For the text-containing cell, return its midpoint in [X, Y] coordinate format. 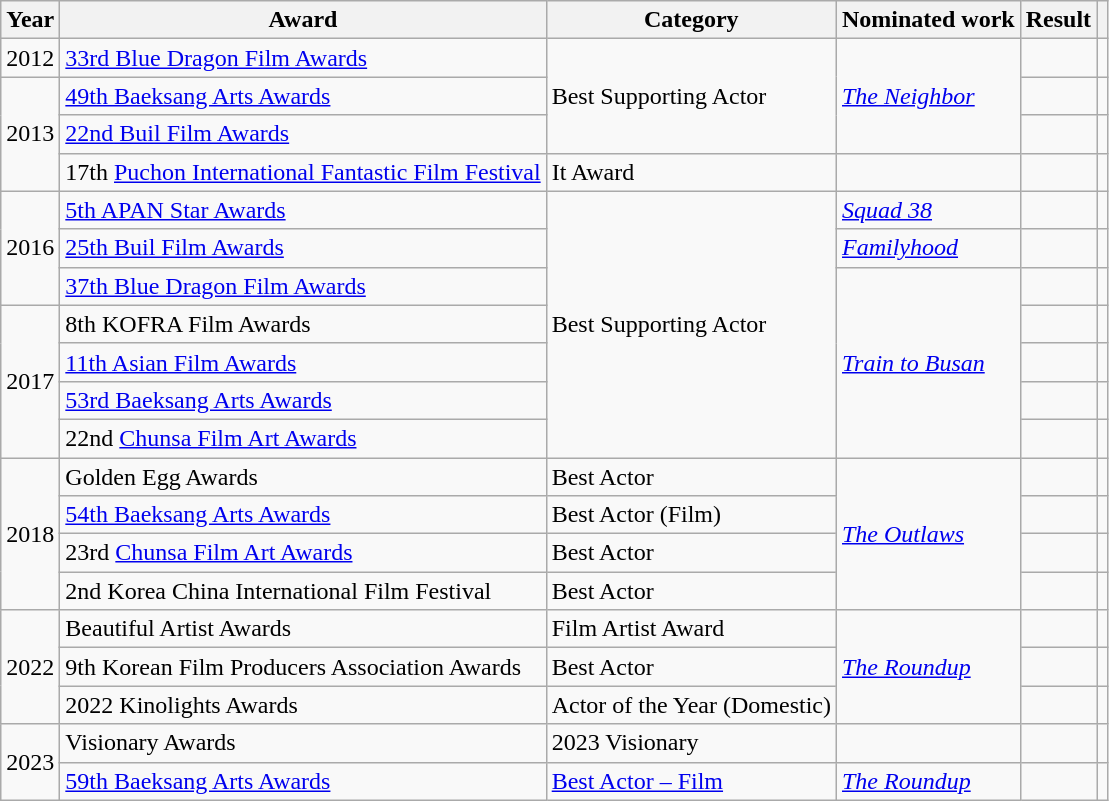
2022 [30, 667]
Train to Busan [928, 362]
Award [303, 20]
It Award [691, 172]
22nd Buil Film Awards [303, 134]
Best Actor (Film) [691, 515]
Familyhood [928, 248]
2016 [30, 248]
2012 [30, 58]
23rd Chunsa Film Art Awards [303, 553]
2nd Korea China International Film Festival [303, 591]
2013 [30, 134]
Beautiful Artist Awards [303, 629]
Film Artist Award [691, 629]
Category [691, 20]
11th Asian Film Awards [303, 362]
2023 [30, 762]
25th Buil Film Awards [303, 248]
2018 [30, 534]
33rd Blue Dragon Film Awards [303, 58]
53rd Baeksang Arts Awards [303, 400]
Actor of the Year (Domestic) [691, 705]
Result [1058, 20]
54th Baeksang Arts Awards [303, 515]
Nominated work [928, 20]
Year [30, 20]
49th Baeksang Arts Awards [303, 96]
37th Blue Dragon Film Awards [303, 286]
Golden Egg Awards [303, 477]
22nd Chunsa Film Art Awards [303, 438]
17th Puchon International Fantastic Film Festival [303, 172]
8th KOFRA Film Awards [303, 324]
2023 Visionary [691, 743]
59th Baeksang Arts Awards [303, 781]
2017 [30, 381]
The Outlaws [928, 534]
2022 Kinolights Awards [303, 705]
Visionary Awards [303, 743]
5th APAN Star Awards [303, 210]
9th Korean Film Producers Association Awards [303, 667]
Squad 38 [928, 210]
The Neighbor [928, 96]
Best Actor – Film [691, 781]
